Return [X, Y] of the center of cell containing provided text 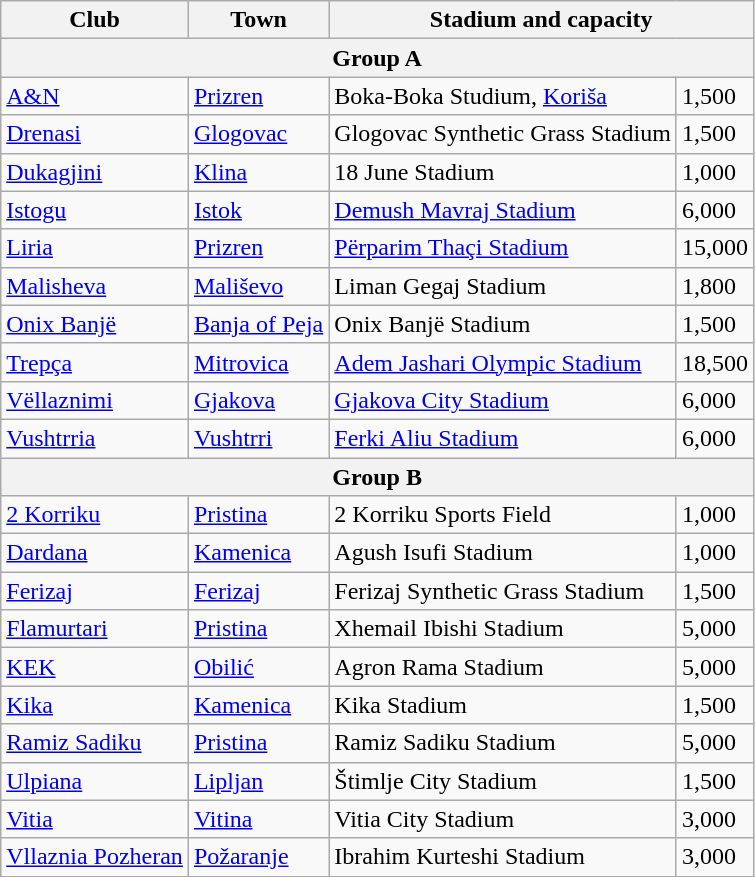
Vushtrria [95, 438]
18 June Stadium [503, 172]
Ramiz Sadiku [95, 743]
Vëllaznimi [95, 400]
Požaranje [258, 857]
Town [258, 20]
Vitia [95, 819]
Malisheva [95, 286]
2 Korriku Sports Field [503, 515]
Përparim Thaçi Stadium [503, 248]
Obilić [258, 667]
Flamurtari [95, 629]
Xhemail Ibishi Stadium [503, 629]
Mitrovica [258, 362]
Stadium and capacity [542, 20]
Ramiz Sadiku Stadium [503, 743]
Gjakova City Stadium [503, 400]
Adem Jashari Olympic Stadium [503, 362]
Group A [378, 58]
Liman Gegaj Stadium [503, 286]
Dardana [95, 553]
Glogovac [258, 134]
15,000 [714, 248]
Ferizaj Synthetic Grass Stadium [503, 591]
Vllaznia Pozheran [95, 857]
Dukagjini [95, 172]
Mališevo [258, 286]
Onix Banjë [95, 324]
Trepça [95, 362]
Liria [95, 248]
Kika [95, 705]
KEK [95, 667]
Istok [258, 210]
Vushtrri [258, 438]
Agush Isufi Stadium [503, 553]
A&N [95, 96]
Kika Stadium [503, 705]
Gjakova [258, 400]
18,500 [714, 362]
Boka-Boka Studium, Koriša [503, 96]
1,800 [714, 286]
2 Korriku [95, 515]
Glogovac Synthetic Grass Stadium [503, 134]
Ferki Aliu Stadium [503, 438]
Demush Mavraj Stadium [503, 210]
Ibrahim Kurteshi Stadium [503, 857]
Vitina [258, 819]
Istogu [95, 210]
Vitia City Stadium [503, 819]
Lipljan [258, 781]
Klina [258, 172]
Onix Banjë Stadium [503, 324]
Drenasi [95, 134]
Agron Rama Stadium [503, 667]
Štimlje City Stadium [503, 781]
Banja of Peja [258, 324]
Ulpiana [95, 781]
Group B [378, 477]
Club [95, 20]
